Return (X, Y) of the center of cell containing provided text 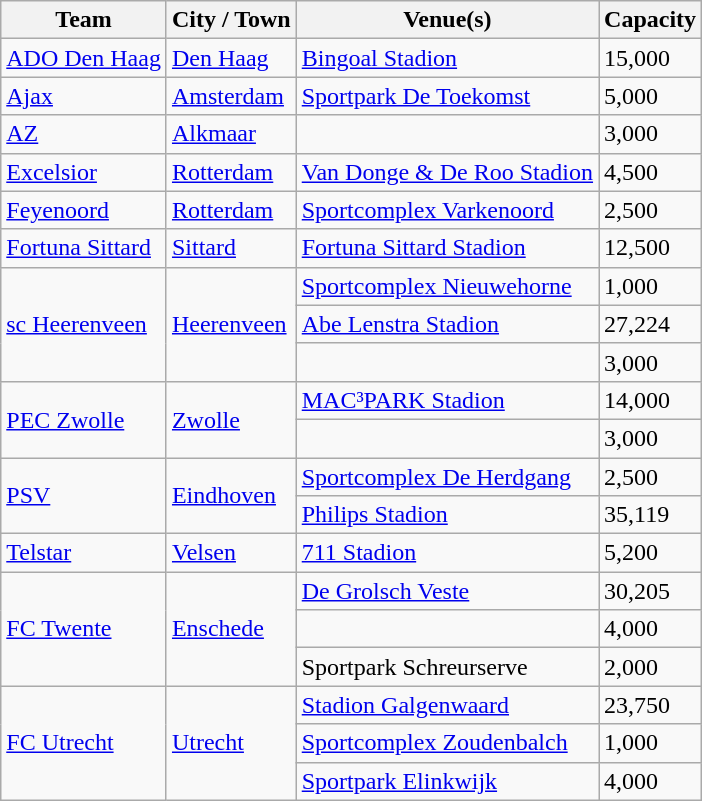
Abe Lenstra Stadion (447, 324)
Fortuna Sittard Stadion (447, 248)
Sportpark Elinkwijk (447, 781)
De Grolsch Veste (447, 591)
FC Utrecht (84, 743)
Sportcomplex Varkenoord (447, 210)
5,200 (650, 553)
Sportcomplex Nieuwehorne (447, 286)
711 Stadion (447, 553)
Eindhoven (231, 496)
Amsterdam (231, 96)
Den Haag (231, 58)
5,000 (650, 96)
Stadion Galgenwaard (447, 705)
Sportpark Schreurserve (447, 667)
FC Twente (84, 629)
Feyenoord (84, 210)
Telstar (84, 553)
14,000 (650, 400)
Enschede (231, 629)
30,205 (650, 591)
PEC Zwolle (84, 419)
MAC³PARK Stadion (447, 400)
Capacity (650, 20)
City / Town (231, 20)
AZ (84, 134)
Utrecht (231, 743)
12,500 (650, 248)
27,224 (650, 324)
Heerenveen (231, 324)
Alkmaar (231, 134)
Ajax (84, 96)
Sportpark De Toekomst (447, 96)
ADO Den Haag (84, 58)
Bingoal Stadion (447, 58)
Sittard (231, 248)
4,500 (650, 172)
sc Heerenveen (84, 324)
Sportcomplex Zoudenbalch (447, 743)
Velsen (231, 553)
35,119 (650, 515)
23,750 (650, 705)
15,000 (650, 58)
Excelsior (84, 172)
Venue(s) (447, 20)
Fortuna Sittard (84, 248)
Van Donge & De Roo Stadion (447, 172)
Team (84, 20)
PSV (84, 496)
2,000 (650, 667)
Sportcomplex De Herdgang (447, 477)
Zwolle (231, 419)
Philips Stadion (447, 515)
